Locate the cell with the specified text and output its [X, Y] center coordinate. 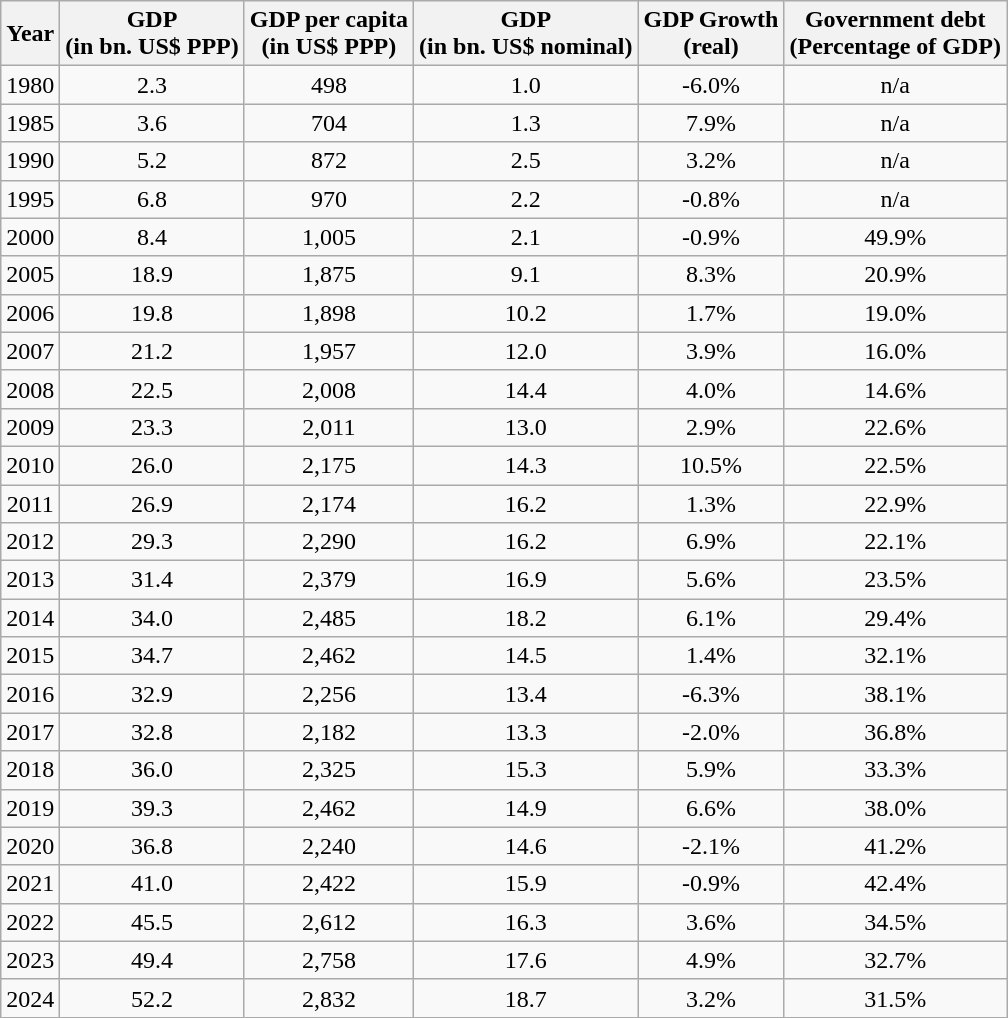
3.6 [152, 123]
14.9 [526, 808]
2,325 [328, 770]
15.3 [526, 770]
2,175 [328, 465]
5.9% [711, 770]
7.9% [711, 123]
41.0 [152, 884]
2009 [30, 427]
2022 [30, 922]
12.0 [526, 351]
16.3 [526, 922]
5.6% [711, 580]
2013 [30, 580]
-6.3% [711, 694]
10.2 [526, 313]
2006 [30, 313]
23.3 [152, 427]
36.0 [152, 770]
1.3 [526, 123]
2,182 [328, 732]
5.2 [152, 161]
20.9% [896, 275]
2,290 [328, 542]
2000 [30, 237]
6.1% [711, 618]
34.7 [152, 656]
22.9% [896, 503]
2.1 [526, 237]
2015 [30, 656]
-6.0% [711, 85]
18.9 [152, 275]
2012 [30, 542]
14.4 [526, 389]
26.9 [152, 503]
26.0 [152, 465]
-2.1% [711, 846]
Year [30, 34]
2010 [30, 465]
2008 [30, 389]
2,832 [328, 998]
2,612 [328, 922]
21.2 [152, 351]
970 [328, 199]
2021 [30, 884]
GDP per capita(in US$ PPP) [328, 34]
36.8% [896, 732]
49.9% [896, 237]
6.8 [152, 199]
2,008 [328, 389]
18.7 [526, 998]
41.2% [896, 846]
2,174 [328, 503]
GDP Growth(real) [711, 34]
2,485 [328, 618]
9.1 [526, 275]
Government debt(Percentage of GDP) [896, 34]
2007 [30, 351]
2024 [30, 998]
1.0 [526, 85]
1990 [30, 161]
32.1% [896, 656]
19.0% [896, 313]
6.6% [711, 808]
32.7% [896, 960]
34.0 [152, 618]
2005 [30, 275]
45.5 [152, 922]
6.9% [711, 542]
38.1% [896, 694]
39.3 [152, 808]
-0.8% [711, 199]
13.0 [526, 427]
15.9 [526, 884]
22.5 [152, 389]
2018 [30, 770]
19.8 [152, 313]
14.3 [526, 465]
1,875 [328, 275]
33.3% [896, 770]
36.8 [152, 846]
18.2 [526, 618]
32.9 [152, 694]
3.6% [711, 922]
14.6% [896, 389]
704 [328, 123]
49.4 [152, 960]
52.2 [152, 998]
1.7% [711, 313]
3.9% [711, 351]
1.4% [711, 656]
1.3% [711, 503]
1,957 [328, 351]
-2.0% [711, 732]
2,379 [328, 580]
23.5% [896, 580]
2,240 [328, 846]
2,422 [328, 884]
16.9 [526, 580]
2,758 [328, 960]
29.4% [896, 618]
17.6 [526, 960]
GDP(in bn. US$ PPP) [152, 34]
29.3 [152, 542]
38.0% [896, 808]
2,011 [328, 427]
8.4 [152, 237]
1,005 [328, 237]
13.3 [526, 732]
31.5% [896, 998]
22.1% [896, 542]
22.6% [896, 427]
32.8 [152, 732]
31.4 [152, 580]
GDP(in bn. US$ nominal) [526, 34]
2.2 [526, 199]
4.0% [711, 389]
13.4 [526, 694]
2.5 [526, 161]
1,898 [328, 313]
16.0% [896, 351]
498 [328, 85]
2019 [30, 808]
2017 [30, 732]
1980 [30, 85]
2014 [30, 618]
8.3% [711, 275]
872 [328, 161]
2011 [30, 503]
1995 [30, 199]
42.4% [896, 884]
22.5% [896, 465]
2.3 [152, 85]
2020 [30, 846]
34.5% [896, 922]
14.6 [526, 846]
2023 [30, 960]
14.5 [526, 656]
2,256 [328, 694]
1985 [30, 123]
10.5% [711, 465]
2.9% [711, 427]
4.9% [711, 960]
2016 [30, 694]
